Return (X, Y) of the center of cell containing provided text 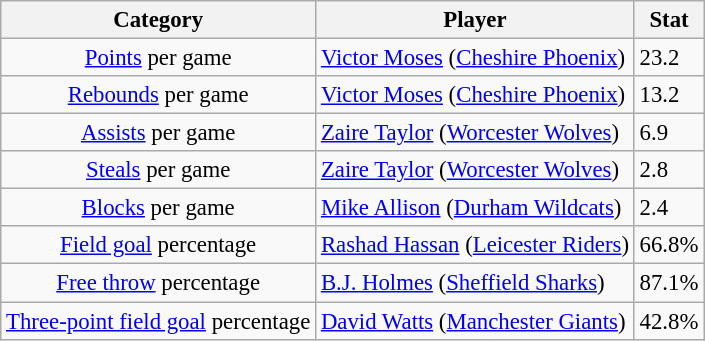
6.9 (668, 133)
Blocks per game (158, 208)
Rebounds per game (158, 95)
Stat (668, 20)
Field goal percentage (158, 245)
13.2 (668, 95)
2.8 (668, 170)
23.2 (668, 58)
87.1% (668, 283)
Assists per game (158, 133)
B.J. Holmes (Sheffield Sharks) (476, 283)
Three-point field goal percentage (158, 321)
Steals per game (158, 170)
Category (158, 20)
Rashad Hassan (Leicester Riders) (476, 245)
Mike Allison (Durham Wildcats) (476, 208)
David Watts (Manchester Giants) (476, 321)
Points per game (158, 58)
2.4 (668, 208)
Free throw percentage (158, 283)
Player (476, 20)
42.8% (668, 321)
66.8% (668, 245)
